Output the (X, Y) coordinate of the center of the cell containing the given text.  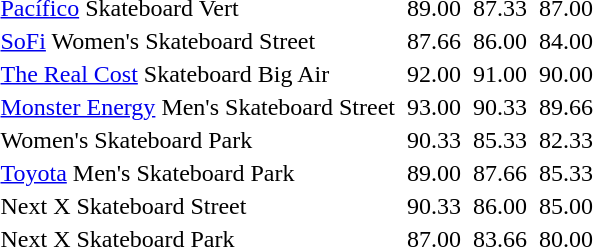
93.00 (434, 107)
85.33 (500, 140)
92.00 (434, 74)
89.00 (434, 173)
91.00 (500, 74)
